Identify which cell holds the provided text, then report its (X, Y) central coordinate. 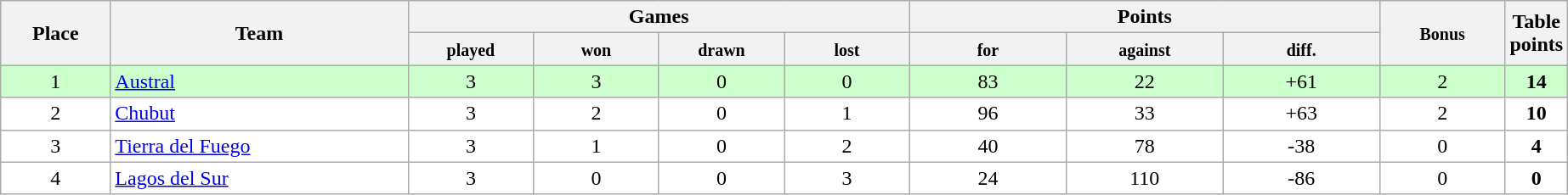
Tablepoints (1537, 33)
78 (1145, 146)
against (1145, 49)
10 (1537, 114)
33 (1145, 114)
110 (1145, 178)
lost (847, 49)
96 (988, 114)
Tierra del Fuego (259, 146)
Place (56, 33)
22 (1145, 81)
83 (988, 81)
Games (659, 17)
won (597, 49)
for (988, 49)
Bonus (1442, 33)
+61 (1301, 81)
40 (988, 146)
-86 (1301, 178)
Team (259, 33)
drawn (722, 49)
Points (1144, 17)
Austral (259, 81)
Lagos del Sur (259, 178)
-38 (1301, 146)
+63 (1301, 114)
24 (988, 178)
diff. (1301, 49)
Chubut (259, 114)
played (471, 49)
14 (1537, 81)
